From the cell containing the given text, extract its center point as [X, Y] coordinate. 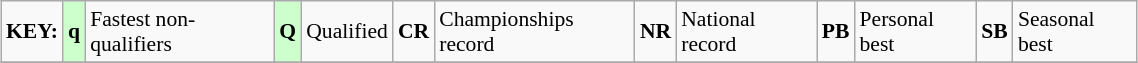
q [74, 32]
Fastest non-qualifiers [180, 32]
Championships record [534, 32]
SB [994, 32]
Personal best [916, 32]
PB [836, 32]
Q [288, 32]
Seasonal best [1075, 32]
Qualified [347, 32]
NR [656, 32]
CR [414, 32]
KEY: [32, 32]
National record [746, 32]
